For the text-containing cell, return its midpoint in [X, Y] coordinate format. 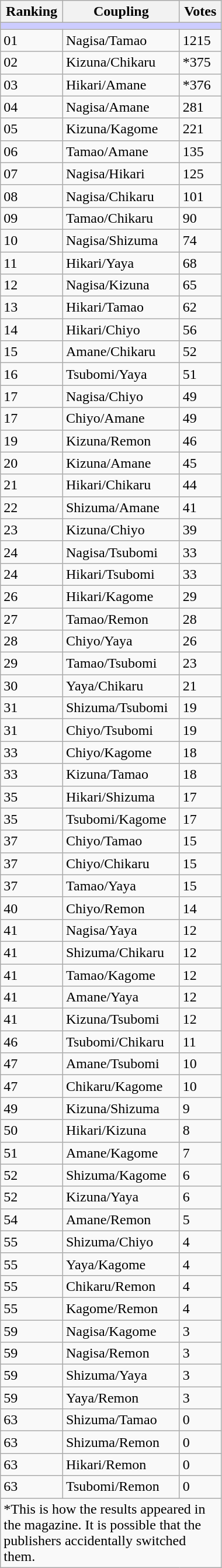
8 [200, 1131]
Hikari/Tamao [121, 308]
54 [32, 1220]
Kizuna/Tsubomi [121, 1020]
Nagisa/Tamao [121, 40]
Kizuna/Chiyo [121, 530]
Shizuma/Chikaru [121, 952]
Kizuna/Remon [121, 441]
07 [32, 174]
Amane/Chikaru [121, 352]
65 [200, 285]
Kizuna/Tamao [121, 775]
45 [200, 463]
Hikari/Tsubomi [121, 574]
16 [32, 374]
*375 [200, 63]
Hikari/Kagome [121, 596]
Nagisa/Shizuma [121, 240]
5 [200, 1220]
Tamao/Remon [121, 619]
Ranking [32, 12]
Kizuna/Yaya [121, 1197]
Shizuma/Chiyo [121, 1242]
Nagisa/Hikari [121, 174]
Tamao/Chikaru [121, 218]
Kizuna/Kagome [121, 129]
Hikari/Kizuna [121, 1131]
Chiyo/Remon [121, 908]
Chikaru/Kagome [121, 1086]
Yaya/Chikaru [121, 686]
Amane/Remon [121, 1220]
Chiyo/Tamao [121, 841]
Tsubomi/Remon [121, 1487]
Kizuna/Shizuma [121, 1108]
Hikari/Chikaru [121, 485]
Yaya/Remon [121, 1398]
39 [200, 530]
Tamao/Amane [121, 151]
05 [32, 129]
Chiyo/Chikaru [121, 864]
06 [32, 151]
Nagisa/Chiyo [121, 396]
Kizuna/Amane [121, 463]
Shizuma/Amane [121, 507]
08 [32, 196]
125 [200, 174]
Shizuma/Kagome [121, 1175]
Nagisa/Amane [121, 107]
Tsubomi/Kagome [121, 819]
Tamao/Kagome [121, 975]
Amane/Yaya [121, 997]
Chiyo/Yaya [121, 641]
*This is how the results appeared in the magazine. It is possible that the publishers accidentally switched them. [111, 1533]
7 [200, 1153]
27 [32, 619]
9 [200, 1108]
Nagisa/Tsubomi [121, 552]
Shizuma/Yaya [121, 1376]
74 [200, 240]
68 [200, 263]
13 [32, 308]
Shizuma/Remon [121, 1442]
Shizuma/Tsubomi [121, 708]
22 [32, 507]
Hikari/Amane [121, 85]
40 [32, 908]
Hikari/Remon [121, 1465]
Amane/Tsubomi [121, 1064]
Shizuma/Tamao [121, 1420]
Nagisa/Chikaru [121, 196]
30 [32, 686]
90 [200, 218]
Chikaru/Remon [121, 1286]
Kagome/Remon [121, 1308]
09 [32, 218]
Nagisa/Kagome [121, 1331]
Nagisa/Kizuna [121, 285]
02 [32, 63]
Amane/Kagome [121, 1153]
50 [32, 1131]
56 [200, 330]
Hikari/Shizuma [121, 797]
44 [200, 485]
281 [200, 107]
135 [200, 151]
Kizuna/Chikaru [121, 63]
Hikari/Chiyo [121, 330]
221 [200, 129]
Tsubomi/Chikaru [121, 1042]
Votes [200, 12]
04 [32, 107]
1215 [200, 40]
Chiyo/Tsubomi [121, 730]
03 [32, 85]
Hikari/Yaya [121, 263]
Chiyo/Kagome [121, 752]
*376 [200, 85]
Coupling [121, 12]
101 [200, 196]
Yaya/Kagome [121, 1264]
Nagisa/Remon [121, 1353]
Tamao/Tsubomi [121, 664]
20 [32, 463]
Tsubomi/Yaya [121, 374]
62 [200, 308]
Chiyo/Amane [121, 419]
Nagisa/Yaya [121, 930]
Tamao/Yaya [121, 886]
01 [32, 40]
